Capture the cell that displays the provided text and extract its (X, Y) central coordinate. 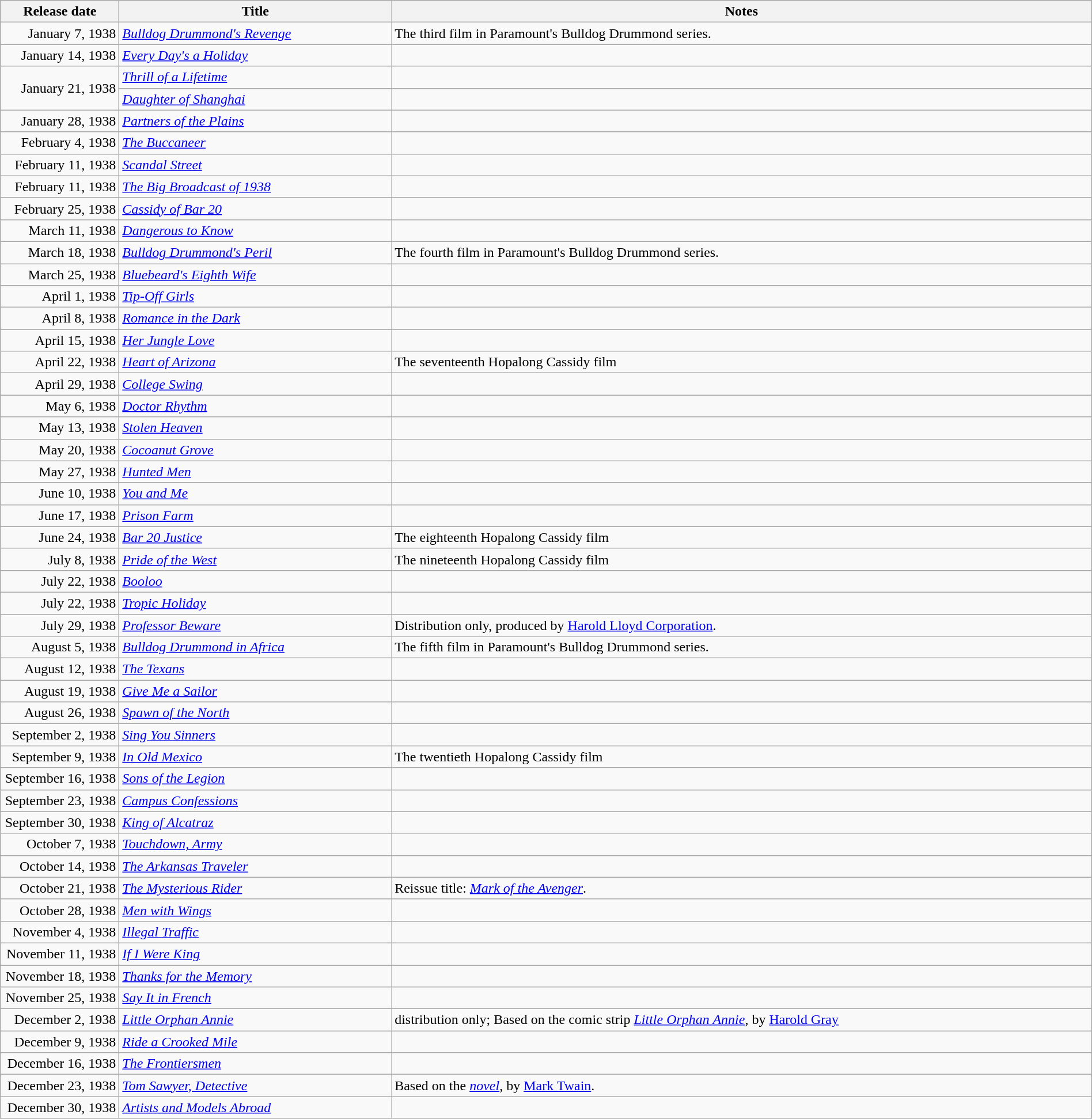
Spawn of the North (256, 713)
Illegal Traffic (256, 932)
Romance in the Dark (256, 318)
Bluebeard's Eighth Wife (256, 275)
October 7, 1938 (60, 844)
November 25, 1938 (60, 998)
Thrill of a Lifetime (256, 77)
April 8, 1938 (60, 318)
April 22, 1938 (60, 362)
Cocoanut Grove (256, 450)
Touchdown, Army (256, 844)
The Frontiersmen (256, 1064)
Stolen Heaven (256, 428)
The seventeenth Hopalong Cassidy film (742, 362)
June 10, 1938 (60, 494)
King of Alcatraz (256, 822)
Distribution only, produced by Harold Lloyd Corporation. (742, 625)
March 11, 1938 (60, 230)
The twentieth Hopalong Cassidy film (742, 757)
January 21, 1938 (60, 88)
The fifth film in Paramount's Bulldog Drummond series. (742, 647)
Give Me a Sailor (256, 691)
Tip-Off Girls (256, 297)
May 13, 1938 (60, 428)
September 2, 1938 (60, 735)
The third film in Paramount's Bulldog Drummond series. (742, 33)
August 19, 1938 (60, 691)
Partners of the Plains (256, 121)
Pride of the West (256, 559)
Hunted Men (256, 472)
May 20, 1938 (60, 450)
March 18, 1938 (60, 252)
October 14, 1938 (60, 866)
Release date (60, 12)
May 6, 1938 (60, 406)
Professor Beware (256, 625)
Cassidy of Bar 20 (256, 208)
Bulldog Drummond's Peril (256, 252)
Tropic Holiday (256, 603)
June 24, 1938 (60, 537)
The Big Broadcast of 1938 (256, 187)
Booloo (256, 581)
November 18, 1938 (60, 976)
August 26, 1938 (60, 713)
April 29, 1938 (60, 384)
December 2, 1938 (60, 1020)
January 14, 1938 (60, 55)
February 25, 1938 (60, 208)
August 12, 1938 (60, 669)
The fourth film in Paramount's Bulldog Drummond series. (742, 252)
September 16, 1938 (60, 779)
February 4, 1938 (60, 143)
Bulldog Drummond's Revenge (256, 33)
Little Orphan Annie (256, 1020)
Prison Farm (256, 515)
Based on the novel, by Mark Twain. (742, 1086)
November 4, 1938 (60, 932)
You and Me (256, 494)
December 16, 1938 (60, 1064)
January 7, 1938 (60, 33)
Title (256, 12)
Her Jungle Love (256, 340)
Sons of the Legion (256, 779)
Scandal Street (256, 165)
January 28, 1938 (60, 121)
Doctor Rhythm (256, 406)
The nineteenth Hopalong Cassidy film (742, 559)
The Arkansas Traveler (256, 866)
October 28, 1938 (60, 910)
Men with Wings (256, 910)
September 30, 1938 (60, 822)
Artists and Models Abroad (256, 1107)
distribution only; Based on the comic strip Little Orphan Annie, by Harold Gray (742, 1020)
Notes (742, 12)
Thanks for the Memory (256, 976)
June 17, 1938 (60, 515)
Bar 20 Justice (256, 537)
The Mysterious Rider (256, 888)
March 25, 1938 (60, 275)
April 1, 1938 (60, 297)
September 23, 1938 (60, 801)
July 8, 1938 (60, 559)
The Buccaneer (256, 143)
April 15, 1938 (60, 340)
Tom Sawyer, Detective (256, 1086)
Say It in French (256, 998)
September 9, 1938 (60, 757)
Bulldog Drummond in Africa (256, 647)
May 27, 1938 (60, 472)
October 21, 1938 (60, 888)
December 30, 1938 (60, 1107)
If I Were King (256, 954)
Sing You Sinners (256, 735)
Reissue title: Mark of the Avenger. (742, 888)
July 29, 1938 (60, 625)
December 23, 1938 (60, 1086)
In Old Mexico (256, 757)
Heart of Arizona (256, 362)
The eighteenth Hopalong Cassidy film (742, 537)
Campus Confessions (256, 801)
November 11, 1938 (60, 954)
College Swing (256, 384)
August 5, 1938 (60, 647)
Dangerous to Know (256, 230)
Every Day's a Holiday (256, 55)
December 9, 1938 (60, 1042)
The Texans (256, 669)
Ride a Crooked Mile (256, 1042)
Daughter of Shanghai (256, 99)
